Identify which cell holds the provided text, then report its [X, Y] central coordinate. 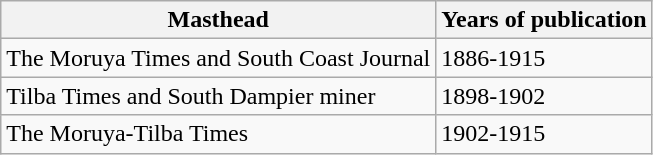
1902-1915 [544, 134]
Tilba Times and South Dampier miner [218, 96]
The Moruya-Tilba Times [218, 134]
Years of publication [544, 20]
1898-1902 [544, 96]
1886-1915 [544, 58]
The Moruya Times and South Coast Journal [218, 58]
Masthead [218, 20]
